Identify which cell holds the provided text, then report its (x, y) central coordinate. 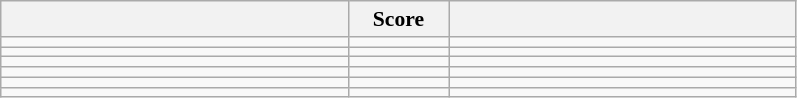
Score (398, 19)
